Find where the given text appears and provide that cell's center as (X, Y) coordinate. 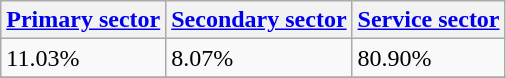
Secondary sector (259, 20)
80.90% (428, 58)
Primary sector (84, 20)
8.07% (259, 58)
Service sector (428, 20)
11.03% (84, 58)
